For the text-containing cell, return its midpoint in (x, y) coordinate format. 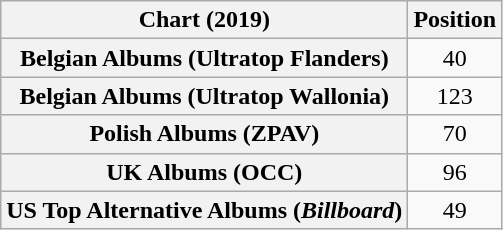
Belgian Albums (Ultratop Flanders) (204, 58)
Polish Albums (ZPAV) (204, 134)
UK Albums (OCC) (204, 172)
96 (455, 172)
49 (455, 210)
Belgian Albums (Ultratop Wallonia) (204, 96)
Position (455, 20)
123 (455, 96)
70 (455, 134)
40 (455, 58)
Chart (2019) (204, 20)
US Top Alternative Albums (Billboard) (204, 210)
